From the cell containing the given text, extract its center point as (x, y) coordinate. 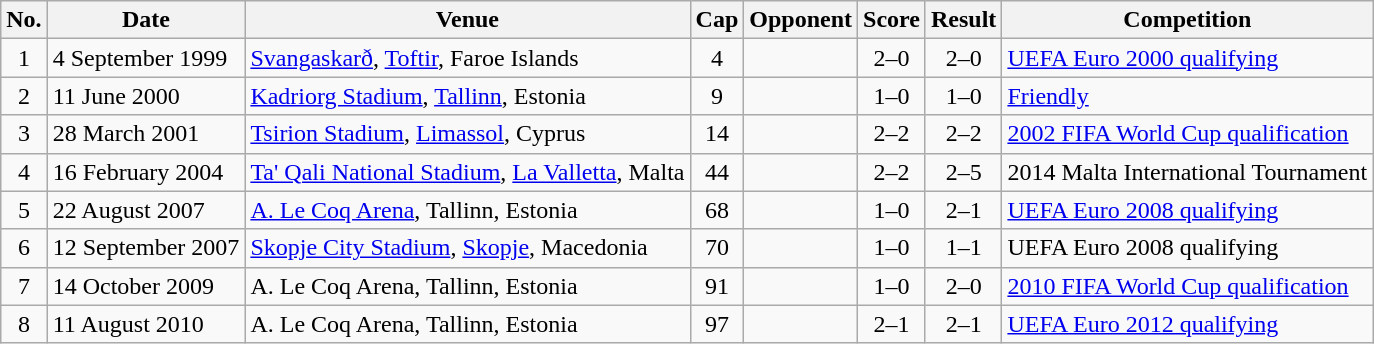
Friendly (1188, 96)
Ta' Qali National Stadium, La Valletta, Malta (468, 172)
68 (717, 210)
Svangaskarð, Toftir, Faroe Islands (468, 58)
7 (24, 286)
22 August 2007 (146, 210)
16 February 2004 (146, 172)
Score (892, 20)
44 (717, 172)
Opponent (801, 20)
Venue (468, 20)
2–5 (963, 172)
28 March 2001 (146, 134)
Kadriorg Stadium, Tallinn, Estonia (468, 96)
2014 Malta International Tournament (1188, 172)
UEFA Euro 2000 qualifying (1188, 58)
14 October 2009 (146, 286)
8 (24, 324)
5 (24, 210)
Cap (717, 20)
2010 FIFA World Cup qualification (1188, 286)
91 (717, 286)
6 (24, 248)
14 (717, 134)
12 September 2007 (146, 248)
4 September 1999 (146, 58)
Tsirion Stadium, Limassol, Cyprus (468, 134)
11 June 2000 (146, 96)
Date (146, 20)
70 (717, 248)
2 (24, 96)
9 (717, 96)
Result (963, 20)
11 August 2010 (146, 324)
1–1 (963, 248)
97 (717, 324)
1 (24, 58)
Skopje City Stadium, Skopje, Macedonia (468, 248)
3 (24, 134)
2002 FIFA World Cup qualification (1188, 134)
Competition (1188, 20)
No. (24, 20)
UEFA Euro 2012 qualifying (1188, 324)
